Scan for the cell matching the given text and deliver its (x, y) coordinate at center. 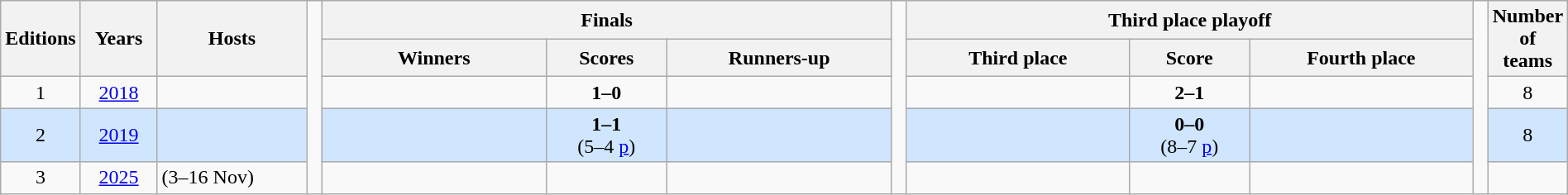
Hosts (232, 39)
Runners-up (779, 58)
Score (1189, 58)
Fourth place (1361, 58)
Editions (41, 39)
2 (41, 136)
Third place playoff (1189, 20)
1–0 (606, 93)
Number of teams (1527, 39)
0–0(8–7 p) (1189, 136)
2018 (119, 93)
2019 (119, 136)
Third place (1017, 58)
1 (41, 93)
2025 (119, 178)
Years (119, 39)
Winners (433, 58)
Scores (606, 58)
1–1(5–4 p) (606, 136)
3 (41, 178)
Finals (607, 20)
2–1 (1189, 93)
(3–16 Nov) (232, 178)
